Find where the given text appears and provide that cell's center as (x, y) coordinate. 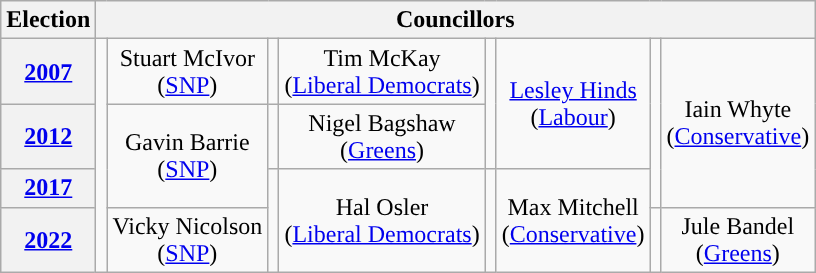
Hal Osler(Liberal Democrats) (382, 220)
Jule Bandel(Greens) (738, 240)
Nigel Bagshaw(Greens) (382, 136)
2022 (48, 240)
2012 (48, 136)
Tim McKay(Liberal Democrats) (382, 72)
Max Mitchell(Conservative) (573, 220)
Lesley Hinds(Labour) (573, 104)
Gavin Barrie(SNP) (188, 156)
Vicky Nicolson(SNP) (188, 240)
2017 (48, 188)
Election (48, 20)
Councillors (456, 20)
Iain Whyte(Conservative) (738, 123)
Stuart McIvor(SNP) (188, 72)
2007 (48, 72)
